Scan for the cell matching the given text and deliver its [X, Y] coordinate at center. 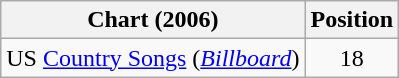
US Country Songs (Billboard) [153, 58]
Chart (2006) [153, 20]
18 [352, 58]
Position [352, 20]
